Provide the [x, y] coordinate of the cell's center where the given text is located.  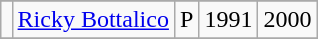
Ricky Bottalico [93, 20]
2000 [288, 20]
1991 [228, 20]
P [186, 20]
